Determine the (x, y) coordinate at the center of the cell enclosing the given text.  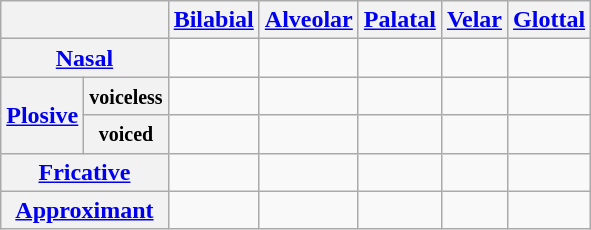
Plosive (42, 115)
Bilabial (214, 20)
Fricative (84, 172)
voiced (126, 134)
Alveolar (308, 20)
Nasal (84, 58)
Approximant (84, 210)
Velar (474, 20)
Palatal (400, 20)
voiceless (126, 96)
Glottal (550, 20)
